For the text-containing cell, return its midpoint in (X, Y) coordinate format. 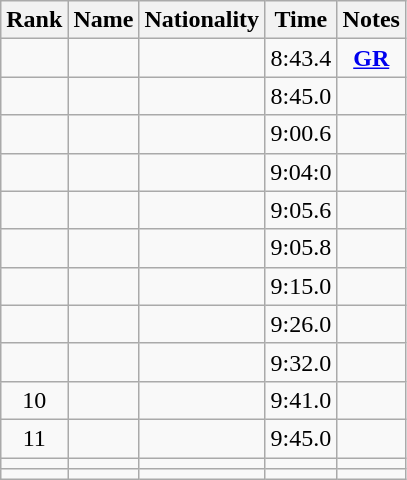
9:32.0 (301, 362)
11 (34, 438)
9:05.6 (301, 210)
9:00.6 (301, 134)
Time (301, 20)
10 (34, 400)
Rank (34, 20)
Notes (371, 20)
9:05.8 (301, 248)
9:15.0 (301, 286)
9:04:0 (301, 172)
9:45.0 (301, 438)
GR (371, 58)
Name (104, 20)
9:41.0 (301, 400)
Nationality (202, 20)
9:26.0 (301, 324)
8:45.0 (301, 96)
8:43.4 (301, 58)
